Capture the cell that displays the provided text and extract its [x, y] central coordinate. 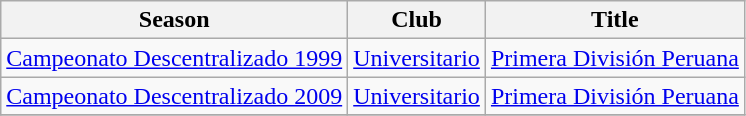
Club [417, 20]
Title [614, 20]
Campeonato Descentralizado 2009 [174, 96]
Campeonato Descentralizado 1999 [174, 58]
Season [174, 20]
